From the cell containing the given text, extract its center point as [x, y] coordinate. 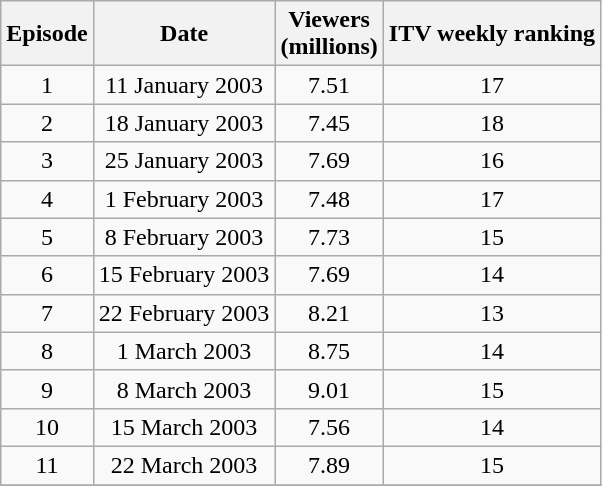
10 [47, 427]
ITV weekly ranking [492, 34]
18 [492, 123]
25 January 2003 [184, 161]
7.51 [329, 85]
8 February 2003 [184, 237]
2 [47, 123]
5 [47, 237]
18 January 2003 [184, 123]
7.45 [329, 123]
22 March 2003 [184, 465]
3 [47, 161]
4 [47, 199]
7 [47, 313]
9 [47, 389]
22 February 2003 [184, 313]
8.75 [329, 351]
7.89 [329, 465]
8 [47, 351]
8.21 [329, 313]
16 [492, 161]
1 February 2003 [184, 199]
11 January 2003 [184, 85]
15 February 2003 [184, 275]
13 [492, 313]
Episode [47, 34]
Date [184, 34]
15 March 2003 [184, 427]
7.48 [329, 199]
1 [47, 85]
1 March 2003 [184, 351]
11 [47, 465]
9.01 [329, 389]
8 March 2003 [184, 389]
6 [47, 275]
7.73 [329, 237]
7.56 [329, 427]
Viewers(millions) [329, 34]
